Determine the [X, Y] coordinate at the center of the cell enclosing the given text.  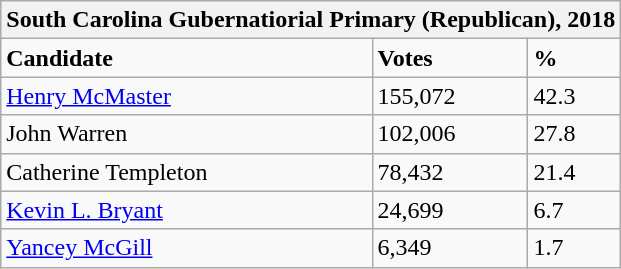
27.8 [574, 134]
Henry McMaster [186, 96]
78,432 [450, 172]
Votes [450, 58]
6.7 [574, 210]
102,006 [450, 134]
155,072 [450, 96]
Yancey McGill [186, 248]
Catherine Templeton [186, 172]
24,699 [450, 210]
John Warren [186, 134]
42.3 [574, 96]
South Carolina Gubernatiorial Primary (Republican), 2018 [311, 20]
% [574, 58]
Kevin L. Bryant [186, 210]
21.4 [574, 172]
Candidate [186, 58]
6,349 [450, 248]
1.7 [574, 248]
